Pinpoint the cell where the given text exists, returning its [x, y] midpoint coordinate. 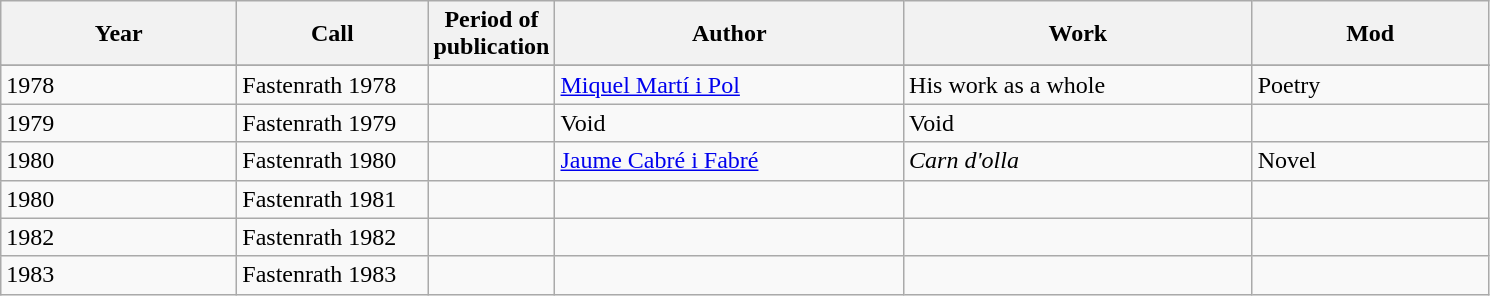
Mod [1370, 34]
Author [730, 34]
Call [332, 34]
Poetry [1370, 85]
1983 [119, 275]
Fastenrath 1981 [332, 199]
Jaume Cabré i Fabré [730, 161]
1979 [119, 123]
Carn d'olla [1078, 161]
Fastenrath 1983 [332, 275]
1978 [119, 85]
Miquel Martí i Pol [730, 85]
Year [119, 34]
His work as a whole [1078, 85]
Fastenrath 1979 [332, 123]
1982 [119, 237]
Work [1078, 34]
Fastenrath 1978 [332, 85]
Novel [1370, 161]
Fastenrath 1982 [332, 237]
Period of publication [492, 34]
Fastenrath 1980 [332, 161]
